Capture the cell that displays the provided text and extract its [x, y] central coordinate. 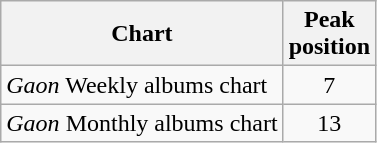
Gaon Monthly albums chart [142, 123]
Gaon Weekly albums chart [142, 85]
13 [329, 123]
Chart [142, 34]
7 [329, 85]
Peakposition [329, 34]
